Return the [X, Y] coordinate for the center point of the cell that contains the specified text.  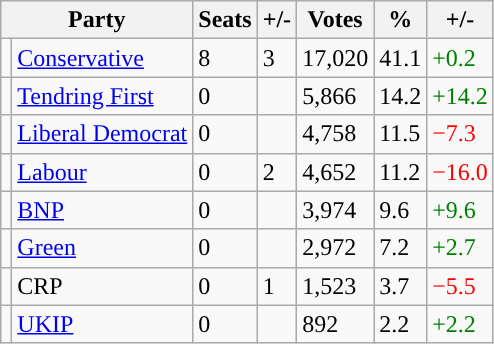
+2.2 [460, 324]
2,972 [336, 248]
1 [276, 286]
−16.0 [460, 172]
Party [97, 20]
2 [276, 172]
−7.3 [460, 134]
Tendring First [102, 96]
3 [276, 58]
BNP [102, 210]
17,020 [336, 58]
3.7 [400, 286]
+2.7 [460, 248]
14.2 [400, 96]
2.2 [400, 324]
Votes [336, 20]
Labour [102, 172]
+9.6 [460, 210]
11.5 [400, 134]
% [400, 20]
Green [102, 248]
−5.5 [460, 286]
+14.2 [460, 96]
3,974 [336, 210]
UKIP [102, 324]
CRP [102, 286]
4,758 [336, 134]
11.2 [400, 172]
4,652 [336, 172]
Seats [225, 20]
Liberal Democrat [102, 134]
892 [336, 324]
41.1 [400, 58]
7.2 [400, 248]
Conservative [102, 58]
9.6 [400, 210]
8 [225, 58]
1,523 [336, 286]
5,866 [336, 96]
+0.2 [460, 58]
